Find where the given text appears and provide that cell's center as (x, y) coordinate. 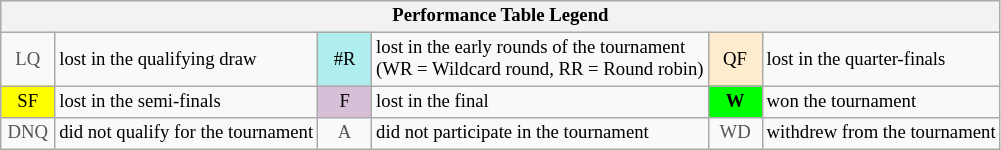
lost in the quarter-finals (881, 60)
won the tournament (881, 102)
lost in the final (540, 102)
WD (735, 134)
withdrew from the tournament (881, 134)
DNQ (28, 134)
#R (345, 60)
F (345, 102)
SF (28, 102)
A (345, 134)
W (735, 102)
QF (735, 60)
lost in the qualifying draw (186, 60)
lost in the semi-finals (186, 102)
did not qualify for the tournament (186, 134)
Performance Table Legend (500, 16)
did not participate in the tournament (540, 134)
LQ (28, 60)
lost in the early rounds of the tournament(WR = Wildcard round, RR = Round robin) (540, 60)
